Pinpoint the cell where the given text exists, returning its [X, Y] midpoint coordinate. 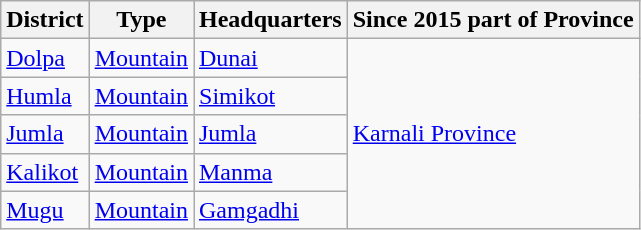
Karnali Province [493, 134]
Headquarters [271, 20]
Humla [45, 96]
Manma [271, 172]
Dolpa [45, 58]
Mugu [45, 210]
Gamgadhi [271, 210]
Simikot [271, 96]
Type [141, 20]
District [45, 20]
Kalikot [45, 172]
Dunai [271, 58]
Since 2015 part of Province [493, 20]
